Provide the (x, y) coordinate of the cell's center where the given text is located.  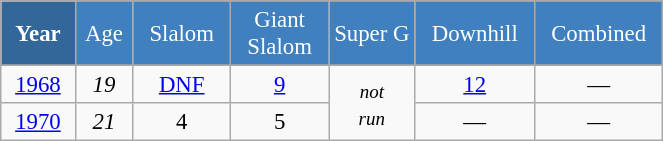
19 (104, 85)
Age (104, 34)
1970 (38, 122)
Super G (372, 34)
21 (104, 122)
Year (38, 34)
DNF (182, 85)
1968 (38, 85)
notrun (372, 104)
Slalom (182, 34)
9 (280, 85)
Downhill (474, 34)
Combined (598, 34)
5 (280, 122)
4 (182, 122)
GiantSlalom (280, 34)
12 (474, 85)
